Return the [X, Y] coordinate for the center point of the cell that contains the specified text.  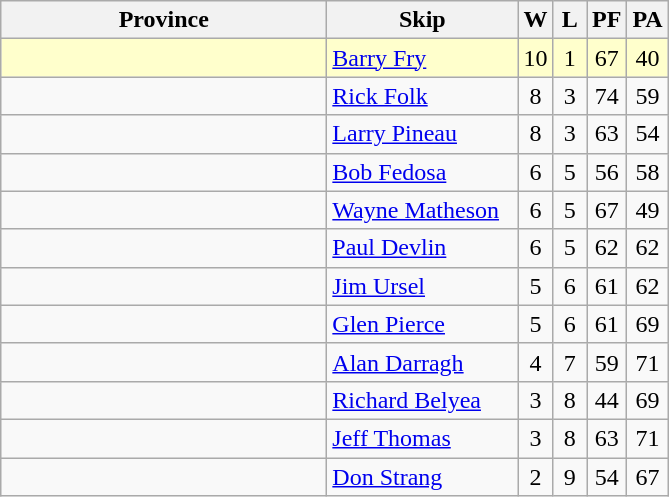
Barry Fry [422, 58]
9 [570, 477]
PF [606, 20]
2 [536, 477]
Don Strang [422, 477]
7 [570, 362]
Paul Devlin [422, 248]
56 [606, 172]
49 [648, 210]
Richard Belyea [422, 400]
Alan Darragh [422, 362]
1 [570, 58]
L [570, 20]
74 [606, 96]
40 [648, 58]
Larry Pineau [422, 134]
58 [648, 172]
W [536, 20]
Glen Pierce [422, 324]
Rick Folk [422, 96]
Skip [422, 20]
4 [536, 362]
44 [606, 400]
Jim Ursel [422, 286]
Province [164, 20]
10 [536, 58]
Jeff Thomas [422, 438]
PA [648, 20]
Bob Fedosa [422, 172]
Wayne Matheson [422, 210]
